Capture the cell that displays the provided text and extract its (x, y) central coordinate. 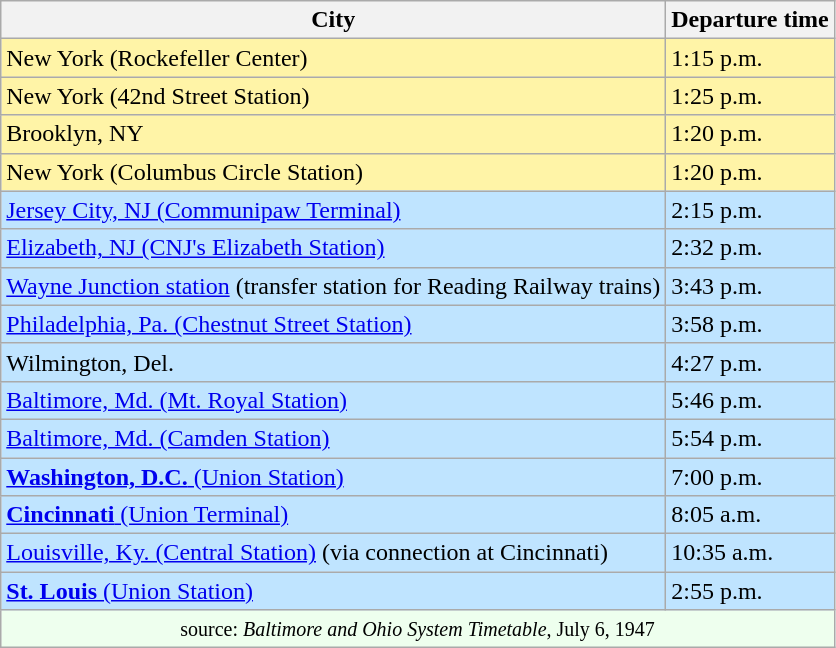
Philadelphia, Pa. (Chestnut Street Station) (334, 324)
Jersey City, NJ (Communipaw Terminal) (334, 210)
St. Louis (Union Station) (334, 591)
2:15 p.m. (750, 210)
1:15 p.m. (750, 58)
7:00 p.m. (750, 477)
Baltimore, Md. (Mt. Royal Station) (334, 400)
New York (Rockefeller Center) (334, 58)
4:27 p.m. (750, 362)
Cincinnati (Union Terminal) (334, 515)
5:46 p.m. (750, 400)
3:43 p.m. (750, 286)
2:32 p.m. (750, 248)
Wilmington, Del. (334, 362)
City (334, 20)
8:05 a.m. (750, 515)
3:58 p.m. (750, 324)
2:55 p.m. (750, 591)
5:54 p.m. (750, 438)
Elizabeth, NJ (CNJ's Elizabeth Station) (334, 248)
Wayne Junction station (transfer station for Reading Railway trains) (334, 286)
Louisville, Ky. (Central Station) (via connection at Cincinnati) (334, 553)
New York (Columbus Circle Station) (334, 172)
Washington, D.C. (Union Station) (334, 477)
Brooklyn, NY (334, 134)
10:35 a.m. (750, 553)
source: Baltimore and Ohio System Timetable, July 6, 1947 (418, 629)
Departure time (750, 20)
Baltimore, Md. (Camden Station) (334, 438)
New York (42nd Street Station) (334, 96)
1:25 p.m. (750, 96)
